Return (x, y) of the center of cell containing provided text 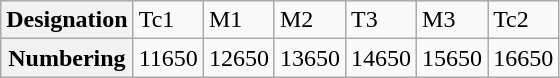
15650 (452, 58)
16650 (524, 58)
13650 (310, 58)
Tc1 (168, 20)
M2 (310, 20)
M3 (452, 20)
M1 (238, 20)
T3 (380, 20)
12650 (238, 58)
Designation (67, 20)
14650 (380, 58)
11650 (168, 58)
Tc2 (524, 20)
Numbering (67, 58)
